Provide the (x, y) coordinate of the cell's center where the given text is located.  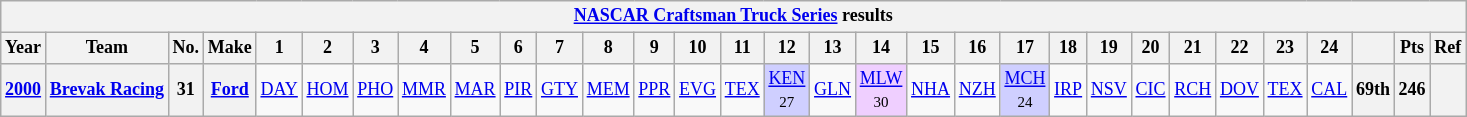
2000 (24, 90)
8 (608, 48)
12 (787, 48)
KEN27 (787, 90)
24 (1330, 48)
Ref (1448, 48)
15 (931, 48)
13 (833, 48)
246 (1412, 90)
3 (376, 48)
RCH (1193, 90)
NSV (1108, 90)
DAY (279, 90)
6 (518, 48)
Ford (230, 90)
2 (328, 48)
20 (1150, 48)
9 (654, 48)
PIR (518, 90)
MLW30 (880, 90)
21 (1193, 48)
14 (880, 48)
Team (106, 48)
Pts (1412, 48)
31 (186, 90)
19 (1108, 48)
No. (186, 48)
1 (279, 48)
Make (230, 48)
GLN (833, 90)
Year (24, 48)
10 (698, 48)
MMR (424, 90)
GTY (560, 90)
CAL (1330, 90)
23 (1285, 48)
69th (1374, 90)
11 (742, 48)
DOV (1240, 90)
HOM (328, 90)
MAR (475, 90)
PPR (654, 90)
PHO (376, 90)
NASCAR Craftsman Truck Series results (734, 16)
MEM (608, 90)
7 (560, 48)
5 (475, 48)
NHA (931, 90)
17 (1025, 48)
CIC (1150, 90)
Brevak Racing (106, 90)
EVG (698, 90)
MCH24 (1025, 90)
16 (977, 48)
NZH (977, 90)
IRP (1068, 90)
22 (1240, 48)
4 (424, 48)
18 (1068, 48)
